Locate the cell with the specified text and output its [X, Y] center coordinate. 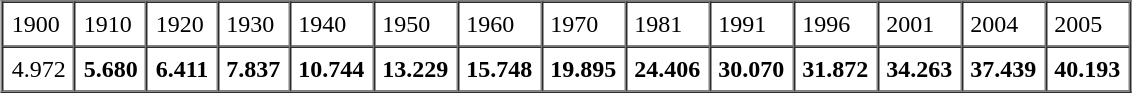
1940 [331, 24]
24.406 [667, 68]
5.680 [111, 68]
1920 [182, 24]
19.895 [583, 68]
7.837 [253, 68]
34.263 [919, 68]
2004 [1003, 24]
6.411 [182, 68]
13.229 [415, 68]
1991 [751, 24]
40.193 [1087, 68]
2001 [919, 24]
4.972 [39, 68]
1950 [415, 24]
30.070 [751, 68]
1930 [253, 24]
10.744 [331, 68]
2005 [1087, 24]
1960 [499, 24]
37.439 [1003, 68]
15.748 [499, 68]
1996 [835, 24]
1910 [111, 24]
1900 [39, 24]
31.872 [835, 68]
1970 [583, 24]
1981 [667, 24]
